Extract the [X, Y] coordinate from the center of the cell holding the provided text.  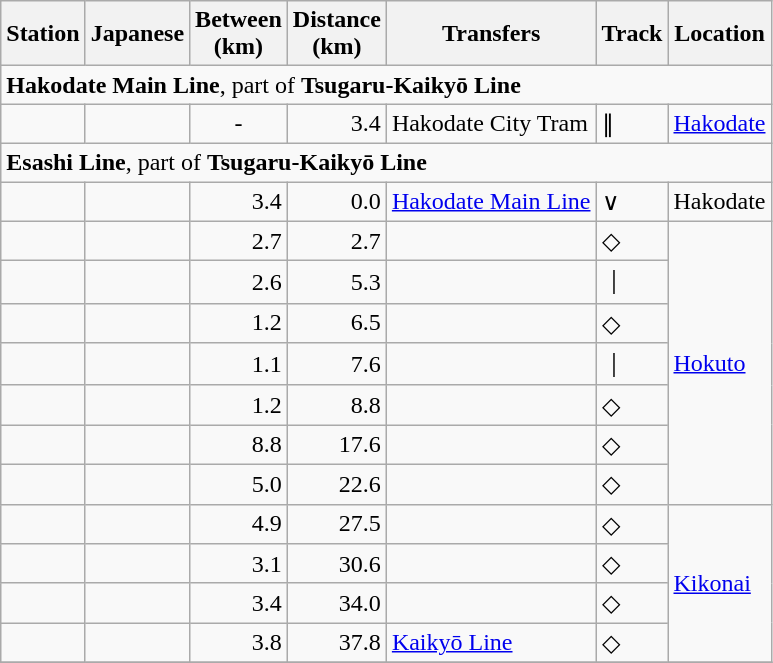
7.6 [336, 364]
Kikonai [720, 583]
22.6 [336, 484]
Station [43, 34]
3.8 [239, 643]
3.1 [239, 564]
- [239, 124]
5.0 [239, 484]
Transfers [491, 34]
4.9 [239, 524]
0.0 [336, 202]
Japanese [137, 34]
Between (km) [239, 34]
Hakodate City Tram [491, 124]
17.6 [336, 445]
37.8 [336, 643]
∨ [632, 202]
2.6 [239, 282]
Hokuto [720, 362]
Hakodate Main Line, part of Tsugaru-Kaikyō Line [386, 85]
34.0 [336, 603]
Esashi Line, part of Tsugaru-Kaikyō Line [386, 162]
1.1 [239, 364]
Track [632, 34]
6.5 [336, 323]
Kaikyō Line [491, 643]
∥ [632, 124]
30.6 [336, 564]
5.3 [336, 282]
Hakodate Main Line [491, 202]
Location [720, 34]
Distance (km) [336, 34]
27.5 [336, 524]
